Output the (x, y) coordinate of the center of the cell containing the given text.  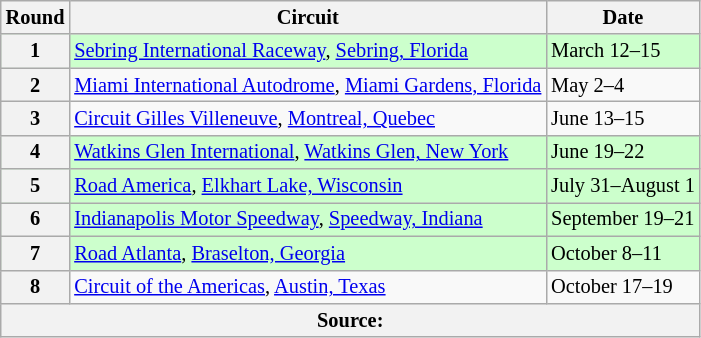
Circuit of the Americas, Austin, Texas (308, 287)
3 (36, 118)
Sebring International Raceway, Sebring, Florida (308, 51)
Road Atlanta, Braselton, Georgia (308, 253)
Indianapolis Motor Speedway, Speedway, Indiana (308, 219)
Source: (350, 320)
Circuit Gilles Villeneuve, Montreal, Quebec (308, 118)
June 13–15 (623, 118)
6 (36, 219)
May 2–4 (623, 85)
7 (36, 253)
Date (623, 17)
5 (36, 186)
8 (36, 287)
July 31–August 1 (623, 186)
2 (36, 85)
Round (36, 17)
September 19–21 (623, 219)
October 8–11 (623, 253)
4 (36, 152)
June 19–22 (623, 152)
March 12–15 (623, 51)
Miami International Autodrome, Miami Gardens, Florida (308, 85)
Circuit (308, 17)
1 (36, 51)
Road America, Elkhart Lake, Wisconsin (308, 186)
October 17–19 (623, 287)
Watkins Glen International, Watkins Glen, New York (308, 152)
